Detect which cell encompasses the target text, then output its (X, Y) center coordinate. 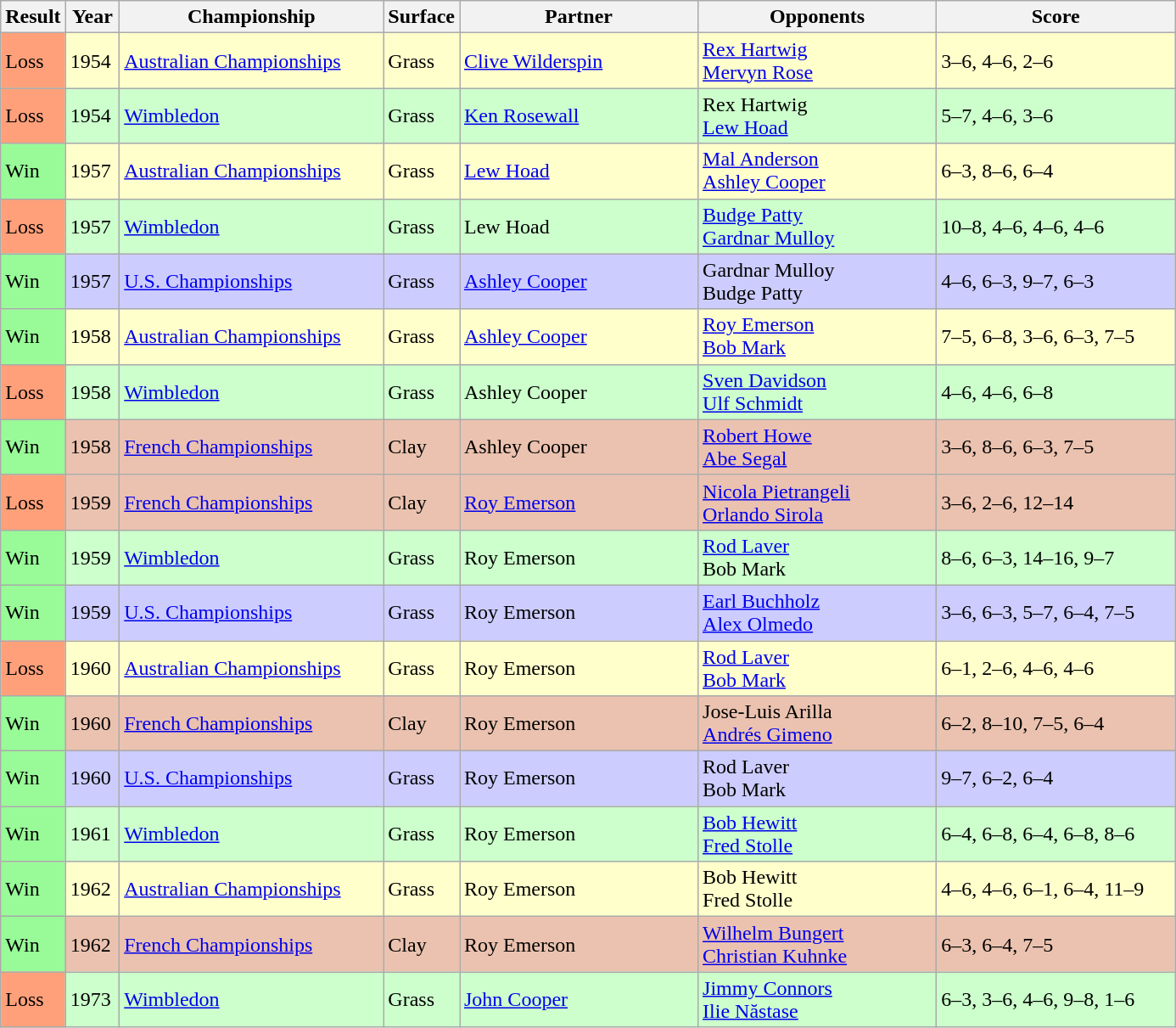
Gardnar Mulloy Budge Patty (818, 282)
4–6, 4–6, 6–8 (1056, 392)
6–3, 3–6, 4–6, 9–8, 1–6 (1056, 1000)
Rex Hartwig Lew Hoad (818, 115)
Robert Howe Abe Segal (818, 447)
Wilhelm Bungert Christian Kuhnke (818, 944)
1961 (92, 834)
9–7, 6–2, 6–4 (1056, 779)
Championship (251, 17)
Nicola Pietrangeli Orlando Sirola (818, 503)
Opponents (818, 17)
Roy Emerson Bob Mark (818, 336)
Ken Rosewall (579, 115)
Rex Hartwig Mervyn Rose (818, 61)
Partner (579, 17)
Clive Wilderspin (579, 61)
Sven Davidson Ulf Schmidt (818, 392)
Budge Patty Gardnar Mulloy (818, 226)
6–4, 6–8, 6–4, 6–8, 8–6 (1056, 834)
Earl Buchholz Alex Olmedo (818, 613)
3–6, 6–3, 5–7, 6–4, 7–5 (1056, 613)
1973 (92, 1000)
6–2, 8–10, 7–5, 6–4 (1056, 723)
3–6, 8–6, 6–3, 7–5 (1056, 447)
Surface (422, 17)
Result (33, 17)
Year (92, 17)
3–6, 4–6, 2–6 (1056, 61)
4–6, 4–6, 6–1, 6–4, 11–9 (1056, 890)
10–8, 4–6, 4–6, 4–6 (1056, 226)
3–6, 2–6, 12–14 (1056, 503)
8–6, 6–3, 14–16, 9–7 (1056, 557)
Mal Anderson Ashley Cooper (818, 171)
Jose-Luis Arilla Andrés Gimeno (818, 723)
6–3, 8–6, 6–4 (1056, 171)
John Cooper (579, 1000)
Jimmy Connors Ilie Năstase (818, 1000)
4–6, 6–3, 9–7, 6–3 (1056, 282)
6–1, 2–6, 4–6, 4–6 (1056, 667)
7–5, 6–8, 3–6, 6–3, 7–5 (1056, 336)
Score (1056, 17)
6–3, 6–4, 7–5 (1056, 944)
5–7, 4–6, 3–6 (1056, 115)
